Scan for the cell matching the given text and deliver its [X, Y] coordinate at center. 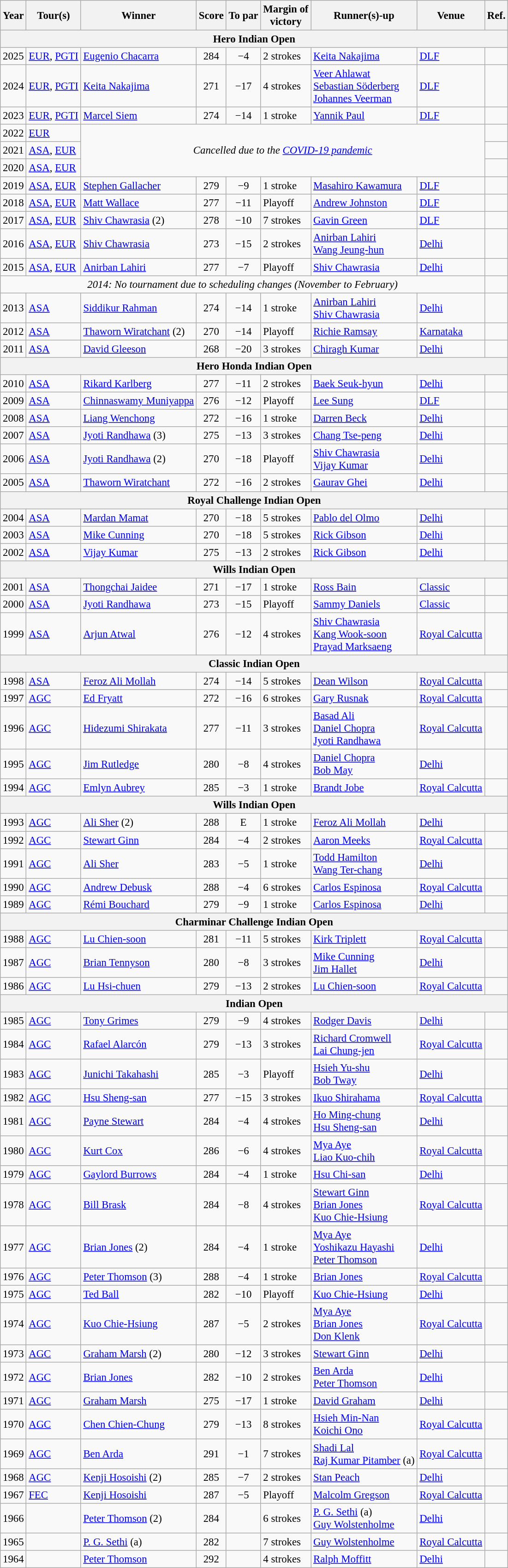
Yannik Paul [364, 116]
Kurt Cox [138, 1151]
Cancelled due to the COVID-19 pandemic [282, 150]
1968 [13, 1478]
2013 [13, 308]
Chang Tse-peng [364, 435]
Rémi Bouchard [138, 904]
Baek Seuk-hyun [364, 384]
Eugenio Chacarra [138, 56]
2021 [13, 151]
286 [211, 1151]
Ross Bain [364, 587]
283 [211, 864]
Guy Wolstenholme [364, 1542]
Todd Hamilton Wang Ter-chang [364, 864]
Junichi Takahashi [138, 1074]
Hidezumi Shirakata [138, 728]
Brandt Jobe [364, 788]
Mya Aye Liao Kuo-chih [364, 1151]
Score [211, 16]
Hsieh Min-Nan Koichi Ono [364, 1425]
Graham Marsh (2) [138, 1353]
Payne Stewart [138, 1121]
Classic Indian Open [254, 664]
Ho Ming-chung Hsu Sheng-san [364, 1121]
Charminar Challenge Indian Open [254, 922]
Lu Hsi-chuen [138, 986]
2007 [13, 435]
2015 [13, 267]
2017 [13, 220]
Peter Thomson (2) [138, 1519]
1998 [13, 681]
1990 [13, 887]
268 [211, 349]
1991 [13, 864]
David Graham [364, 1401]
Karnataka [451, 332]
Ref. [496, 16]
Anirban Lahiri [138, 267]
−1 [244, 1454]
Matt Wallace [138, 203]
Jim Rutledge [138, 764]
1965 [13, 1542]
Emlyn Aubrey [138, 788]
Kirk Triplett [364, 939]
Darren Beck [364, 418]
Mya Aye Brian Jones Don Klenk [364, 1324]
Basad Ali Daniel Chopra Jyoti Randhawa [364, 728]
2000 [13, 604]
1980 [13, 1151]
Brian Jones (2) [138, 1247]
2008 [13, 418]
Stewart Ginn Brian Jones Kuo Chie-Hsiung [364, 1204]
Kenji Hosoishi (2) [138, 1478]
1967 [13, 1495]
Mardan Mamat [138, 518]
291 [211, 1454]
Tony Grimes [138, 1021]
Runner(s)-up [364, 16]
2004 [13, 518]
Bill Brask [138, 1204]
2009 [13, 401]
1969 [13, 1454]
Hero Honda Indian Open [254, 366]
1989 [13, 904]
Ali Sher [138, 864]
1970 [13, 1425]
P. G. Sethi (a) [138, 1542]
Hsu Sheng-san [138, 1098]
Ted Ball [138, 1294]
2025 [13, 56]
8 strokes [286, 1425]
1996 [13, 728]
1973 [13, 1353]
Thaworn Wiratchant (2) [138, 332]
Richie Ramsay [364, 332]
E [244, 823]
Marcel Siem [138, 116]
Masahiro Kawamura [364, 185]
1999 [13, 634]
Indian Open [254, 1003]
1975 [13, 1294]
Pablo del Olmo [364, 518]
Anirban Lahiri Wang Jeung-hun [364, 244]
Aaron Meeks [364, 840]
Royal Challenge Indian Open [254, 500]
Gary Rusnak [364, 698]
2001 [13, 587]
Vijay Kumar [138, 552]
1995 [13, 764]
1985 [13, 1021]
Rikard Karlberg [138, 384]
1978 [13, 1204]
Year [13, 16]
1966 [13, 1519]
281 [211, 939]
Stan Peach [364, 1478]
P. G. Sethi (a) Guy Wolstenholme [364, 1519]
Shiv Chawrasia Kang Wook-soon Prayad Marksaeng [364, 634]
Andrew Debusk [138, 887]
1977 [13, 1247]
Liang Wenchong [138, 418]
Hero Indian Open [254, 39]
Chiragh Kumar [364, 349]
2011 [13, 349]
Shiv Chawrasia (2) [138, 220]
Hsu Chi-san [364, 1175]
2005 [13, 483]
1992 [13, 840]
1982 [13, 1098]
1976 [13, 1276]
2016 [13, 244]
−20 [244, 349]
Siddikur Rahman [138, 308]
Jyoti Randhawa (3) [138, 435]
1974 [13, 1324]
Hsieh Yu-shu Bob Tway [364, 1074]
Rodger Davis [364, 1021]
1979 [13, 1175]
1972 [13, 1377]
Thongchai Jaidee [138, 587]
1993 [13, 823]
Margin ofvictory [286, 16]
Brian Tennyson [138, 962]
Veer Ahlawat Sebastian Söderberg Johannes Veerman [364, 86]
Sammy Daniels [364, 604]
Mike Cunning Jim Hallet [364, 962]
Jyoti Randhawa [138, 604]
Arjun Atwal [138, 634]
−6 [244, 1151]
1971 [13, 1401]
Ben Arda Peter Thomson [364, 1377]
Gaurav Ghei [364, 483]
2012 [13, 332]
Peter Thomson (3) [138, 1276]
1988 [13, 939]
Ben Arda [138, 1454]
1983 [13, 1074]
Shiv Chawrasia Vijay Kumar [364, 459]
2024 [13, 86]
Gaylord Burrows [138, 1175]
Tour(s) [54, 16]
2014: No tournament due to scheduling changes (November to February) [243, 285]
1981 [13, 1121]
Richard Cromwell Lai Chung-jen [364, 1044]
1997 [13, 698]
Ed Fryatt [138, 698]
Rafael Alarcón [138, 1044]
2002 [13, 552]
2010 [13, 384]
FEC [54, 1495]
1984 [13, 1044]
Stephen Gallacher [138, 185]
Ali Sher (2) [138, 823]
Mike Cunning [138, 535]
Lee Sung [364, 401]
David Gleeson [138, 349]
Chinnaswamy Muniyappa [138, 401]
2023 [13, 116]
2022 [13, 133]
1987 [13, 962]
Jyoti Randhawa (2) [138, 459]
278 [211, 220]
Anirban Lahiri Shiv Chawrasia [364, 308]
Mya Aye Yoshikazu Hayashi Peter Thomson [364, 1247]
2003 [13, 535]
Andrew Johnston [364, 203]
Chen Chien-Chung [138, 1425]
Malcolm Gregson [364, 1495]
2019 [13, 185]
Graham Marsh [138, 1401]
1986 [13, 986]
Ikuo Shirahama [364, 1098]
EUR [54, 133]
Shadi Lal Raj Kumar Pitamber (a) [364, 1454]
2006 [13, 459]
Venue [451, 16]
Thaworn Wiratchant [138, 483]
Kenji Hosoishi [138, 1495]
1994 [13, 788]
To par [244, 16]
2020 [13, 168]
Dean Wilson [364, 681]
Daniel Chopra Bob May [364, 764]
Gavin Green [364, 220]
2018 [13, 203]
Winner [138, 16]
